Output the [X, Y] coordinate of the center of the cell containing the given text.  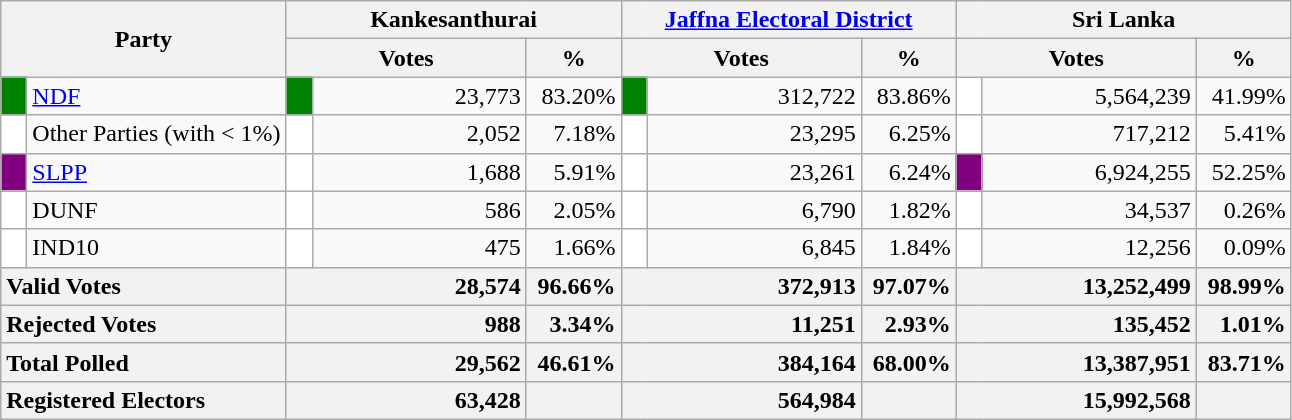
6,924,255 [1089, 172]
384,164 [741, 362]
0.09% [1244, 248]
Total Polled [144, 362]
15,992,568 [1076, 400]
96.66% [574, 286]
41.99% [1244, 96]
46.61% [574, 362]
372,913 [741, 286]
83.71% [1244, 362]
6,790 [754, 210]
12,256 [1089, 248]
1,688 [419, 172]
IND10 [156, 248]
83.20% [574, 96]
1.84% [908, 248]
5.41% [1244, 134]
28,574 [406, 286]
3.34% [574, 324]
1.66% [574, 248]
988 [406, 324]
11,251 [741, 324]
63,428 [406, 400]
5.91% [574, 172]
Kankesanthurai [454, 20]
13,387,951 [1076, 362]
312,722 [754, 96]
23,295 [754, 134]
Party [144, 39]
135,452 [1076, 324]
98.99% [1244, 286]
68.00% [908, 362]
NDF [156, 96]
564,984 [741, 400]
97.07% [908, 286]
2,052 [419, 134]
6.24% [908, 172]
1.82% [908, 210]
6,845 [754, 248]
Rejected Votes [144, 324]
1.01% [1244, 324]
7.18% [574, 134]
6.25% [908, 134]
717,212 [1089, 134]
Sri Lanka [1124, 20]
34,537 [1089, 210]
DUNF [156, 210]
Registered Electors [144, 400]
29,562 [406, 362]
Jaffna Electoral District [788, 20]
2.93% [908, 324]
Other Parties (with < 1%) [156, 134]
23,261 [754, 172]
5,564,239 [1089, 96]
475 [419, 248]
2.05% [574, 210]
83.86% [908, 96]
SLPP [156, 172]
52.25% [1244, 172]
13,252,499 [1076, 286]
23,773 [419, 96]
0.26% [1244, 210]
Valid Votes [144, 286]
586 [419, 210]
